Extract the (X, Y) coordinate from the center of the cell holding the provided text.  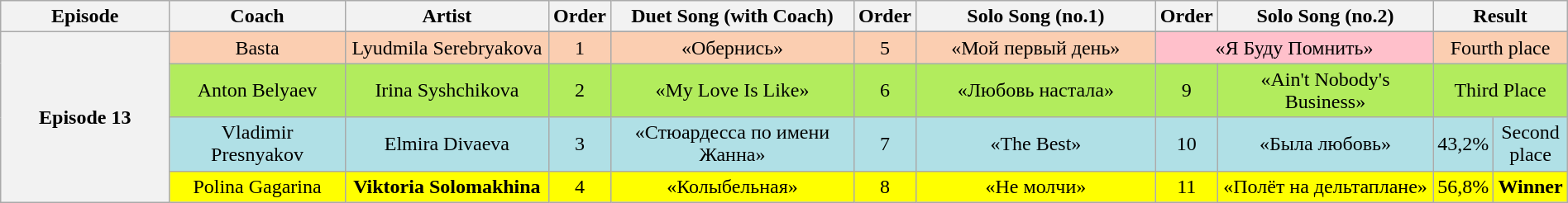
«Обернись» (733, 48)
«Колыбельная» (733, 186)
1 (579, 48)
9 (1186, 91)
6 (885, 91)
Solo Song (no.2) (1325, 17)
«My Love Is Like» (733, 91)
Fourth place (1500, 48)
3 (579, 144)
10 (1186, 144)
Vladimir Presnyakov (257, 144)
Solo Song (no.1) (1036, 17)
2 (579, 91)
11 (1186, 186)
Coach (257, 17)
Polina Gagarina (257, 186)
7 (885, 144)
«Любовь настала» (1036, 91)
«Мой первый день» (1036, 48)
5 (885, 48)
Lyudmila Serebryakova (447, 48)
56,8% (1464, 186)
Basta (257, 48)
«Ain't Nobody's Business» (1325, 91)
4 (579, 186)
43,2% (1464, 144)
Duet Song (with Coach) (733, 17)
Anton Belyaev (257, 91)
«Была любовь» (1325, 144)
Elmira Divaeva (447, 144)
Third Place (1500, 91)
Episode (85, 17)
«Полёт на дельтаплане» (1325, 186)
Artist (447, 17)
«Стюардесса по имени Жанна» (733, 144)
Winner (1530, 186)
Second place (1530, 144)
«Я Буду Помнить» (1294, 48)
Episode 13 (85, 117)
Viktoria Solomakhina (447, 186)
Irina Syshchikova (447, 91)
Result (1500, 17)
8 (885, 186)
«The Best» (1036, 144)
«Не молчи» (1036, 186)
